Locate the cell with the specified text and output its (x, y) center coordinate. 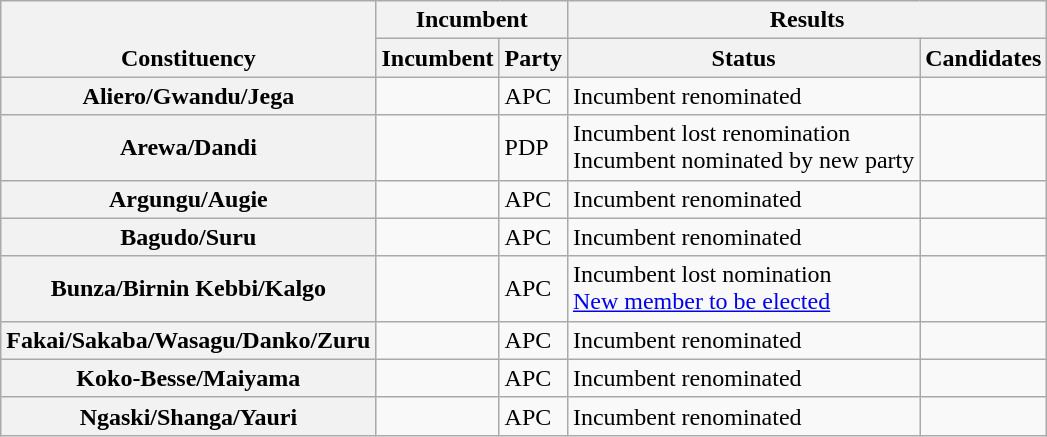
Argungu/Augie (188, 199)
Incumbent lost renominationIncumbent nominated by new party (743, 148)
PDP (533, 148)
Fakai/Sakaba/Wasagu/Danko/Zuru (188, 340)
Koko-Besse/Maiyama (188, 378)
Status (743, 58)
Bunza/Birnin Kebbi/Kalgo (188, 288)
Incumbent lost nominationNew member to be elected (743, 288)
Candidates (984, 58)
Constituency (188, 39)
Results (806, 20)
Party (533, 58)
Arewa/Dandi (188, 148)
Ngaski/Shanga/Yauri (188, 416)
Aliero/Gwandu/Jega (188, 96)
Bagudo/Suru (188, 237)
